Return the (X, Y) coordinate for the center point of the cell that contains the specified text.  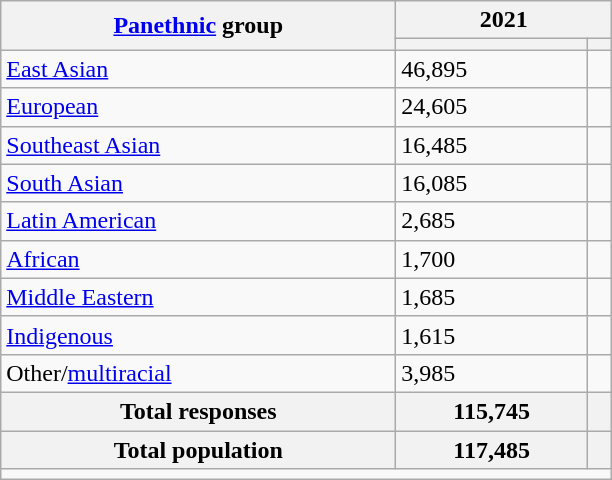
1,700 (492, 259)
16,085 (492, 183)
Middle Eastern (198, 297)
1,685 (492, 297)
2021 (504, 20)
115,745 (492, 411)
46,895 (492, 69)
European (198, 107)
Indigenous (198, 335)
Southeast Asian (198, 145)
South Asian (198, 183)
Other/multiracial (198, 373)
1,615 (492, 335)
Latin American (198, 221)
East Asian (198, 69)
16,485 (492, 145)
117,485 (492, 449)
African (198, 259)
24,605 (492, 107)
Total responses (198, 411)
3,985 (492, 373)
2,685 (492, 221)
Panethnic group (198, 26)
Total population (198, 449)
